Provide the (X, Y) coordinate of the cell's center where the given text is located.  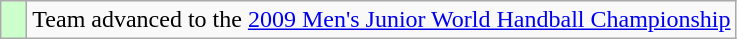
Team advanced to the 2009 Men's Junior World Handball Championship (382, 20)
